Extract the (x, y) coordinate from the center of the cell holding the provided text.  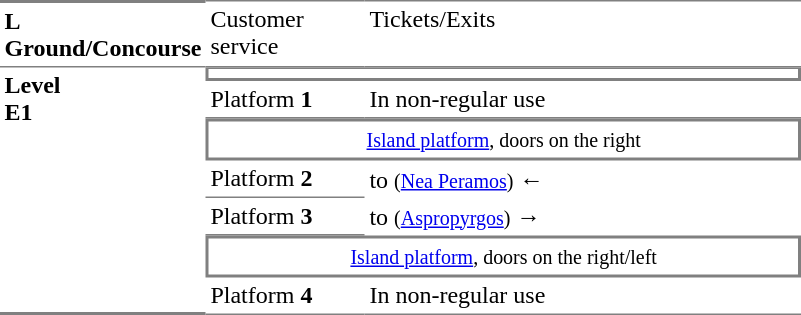
Platform 2 (286, 179)
Tickets/Exits (583, 34)
In non-regular use (583, 100)
to (Nea Peramos) ← (583, 179)
LGround/Concourse (103, 34)
Customer service (286, 34)
Platform 3 (286, 217)
to (Aspropyrgos) → (583, 217)
Platform 1 (286, 100)
